Find where the given text appears and provide that cell's center as [x, y] coordinate. 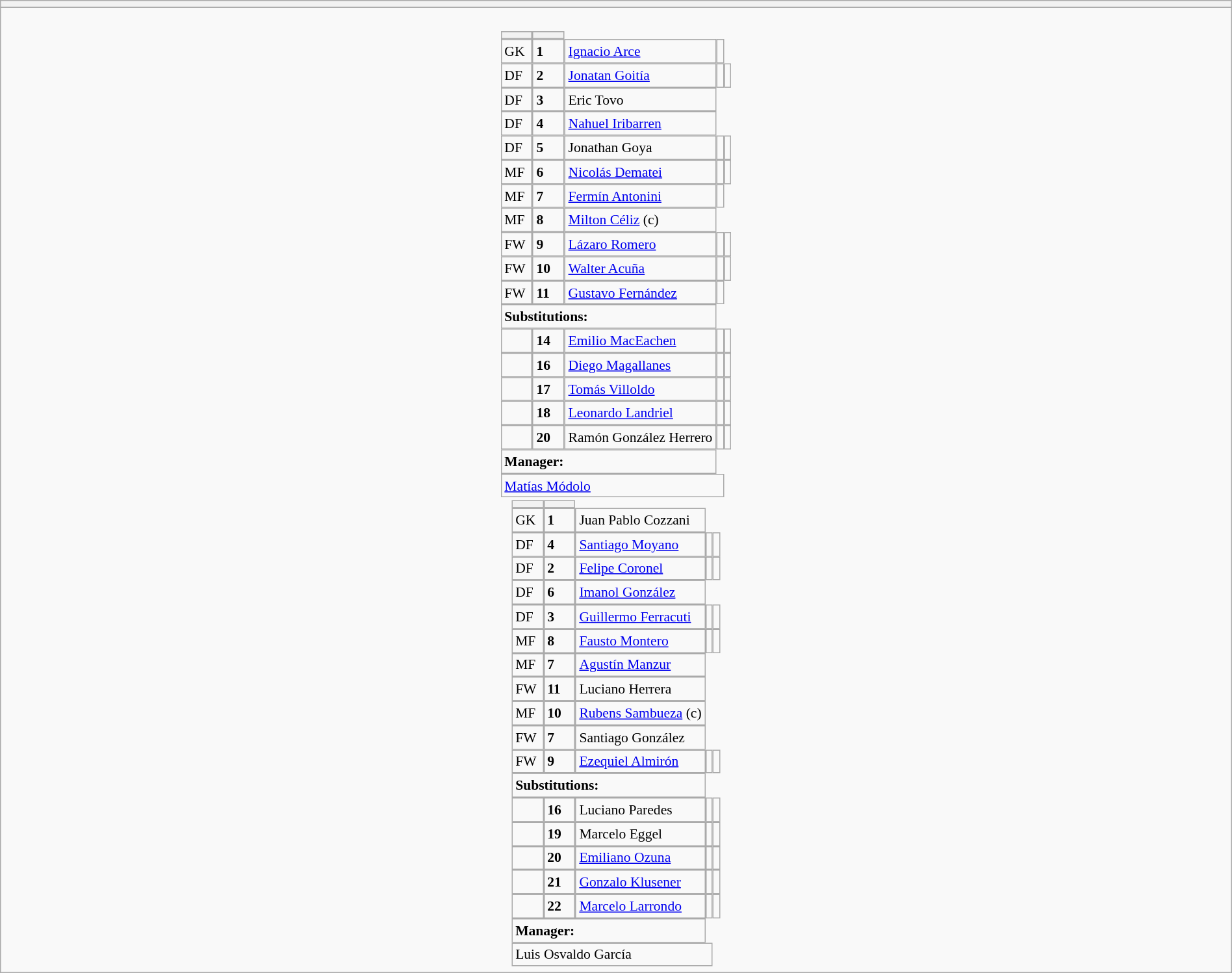
Gustavo Fernández [641, 292]
19 [559, 833]
18 [548, 413]
Jonathan Goya [641, 148]
Walter Acuña [641, 268]
Fausto Montero [641, 641]
Luis Osvaldo García [612, 954]
Felipe Coronel [641, 568]
Eric Tovo [641, 100]
Nicolás Dematei [641, 172]
Imanol González [641, 593]
Luciano Herrera [641, 689]
Ezequiel Almirón [641, 762]
Guillermo Ferracuti [641, 616]
Leonardo Landriel [641, 413]
Santiago González [641, 737]
Tomás Villoldo [641, 389]
Ramón González Herrero [641, 437]
Marcelo Eggel [641, 833]
Matías Módolo [612, 486]
Nahuel Iribarren [641, 123]
14 [548, 341]
22 [559, 906]
Emilio MacEachen [641, 341]
Juan Pablo Cozzani [641, 520]
Agustín Manzur [641, 664]
Jonatan Goitía [641, 75]
Marcelo Larrondo [641, 906]
Emiliano Ozuna [641, 858]
Gonzalo Klusener [641, 881]
Rubens Sambueza (c) [641, 714]
5 [548, 148]
Santiago Moyano [641, 545]
Ignacio Arce [641, 51]
Milton Céliz (c) [641, 220]
Luciano Paredes [641, 810]
17 [548, 389]
Diego Magallanes [641, 365]
Lázaro Romero [641, 244]
21 [559, 881]
Fermín Antonini [641, 196]
